Capture the cell that displays the provided text and extract its [X, Y] central coordinate. 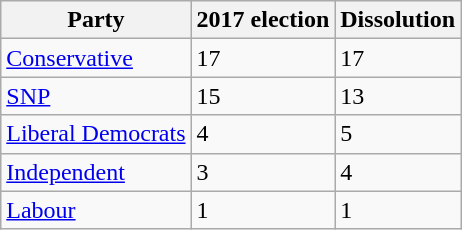
Conservative [96, 58]
Liberal Democrats [96, 134]
5 [398, 134]
SNP [96, 96]
2017 election [263, 20]
13 [398, 96]
Dissolution [398, 20]
3 [263, 172]
Independent [96, 172]
Labour [96, 210]
Party [96, 20]
15 [263, 96]
